From the cell containing the given text, extract its center point as (X, Y) coordinate. 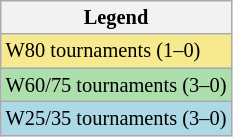
W80 tournaments (1–0) (116, 51)
Legend (116, 17)
W60/75 tournaments (3–0) (116, 85)
W25/35 tournaments (3–0) (116, 118)
